Search for the cell housing the specified text and yield its [X, Y] center coordinate. 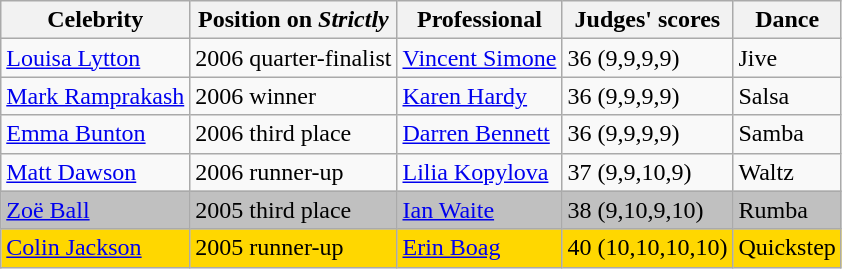
Waltz [787, 172]
37 (9,9,10,9) [648, 172]
Mark Ramprakash [96, 96]
Celebrity [96, 20]
Dance [787, 20]
Judges' scores [648, 20]
2005 runner-up [294, 248]
38 (9,10,9,10) [648, 210]
Emma Bunton [96, 134]
Vincent Simone [480, 58]
Samba [787, 134]
40 (10,10,10,10) [648, 248]
Matt Dawson [96, 172]
Jive [787, 58]
Professional [480, 20]
Louisa Lytton [96, 58]
Rumba [787, 210]
2006 winner [294, 96]
2006 quarter-finalist [294, 58]
Erin Boag [480, 248]
2006 runner-up [294, 172]
Quickstep [787, 248]
Darren Bennett [480, 134]
Position on Strictly [294, 20]
2006 third place [294, 134]
Zoë Ball [96, 210]
Colin Jackson [96, 248]
Lilia Kopylova [480, 172]
2005 third place [294, 210]
Karen Hardy [480, 96]
Ian Waite [480, 210]
Salsa [787, 96]
